Determine the (x, y) coordinate at the center of the cell enclosing the given text.  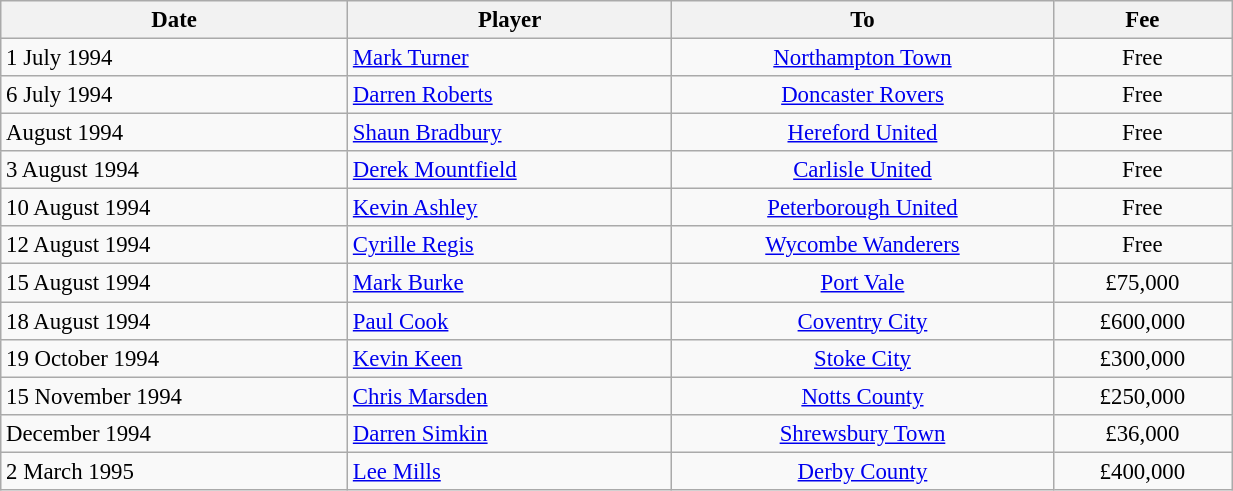
Darren Roberts (510, 95)
Darren Simkin (510, 433)
£36,000 (1142, 433)
Cyrille Regis (510, 245)
£75,000 (1142, 283)
Shrewsbury Town (862, 433)
To (862, 20)
Lee Mills (510, 471)
Kevin Keen (510, 358)
Derek Mountfield (510, 170)
10 August 1994 (174, 208)
Notts County (862, 396)
December 1994 (174, 433)
Mark Turner (510, 58)
6 July 1994 (174, 95)
Date (174, 20)
2 March 1995 (174, 471)
Derby County (862, 471)
Kevin Ashley (510, 208)
15 August 1994 (174, 283)
Carlisle United (862, 170)
£300,000 (1142, 358)
Fee (1142, 20)
Northampton Town (862, 58)
1 July 1994 (174, 58)
Peterborough United (862, 208)
Player (510, 20)
Chris Marsden (510, 396)
Coventry City (862, 321)
Shaun Bradbury (510, 133)
Doncaster Rovers (862, 95)
Wycombe Wanderers (862, 245)
18 August 1994 (174, 321)
Hereford United (862, 133)
£400,000 (1142, 471)
19 October 1994 (174, 358)
Port Vale (862, 283)
£600,000 (1142, 321)
Stoke City (862, 358)
£250,000 (1142, 396)
3 August 1994 (174, 170)
15 November 1994 (174, 396)
12 August 1994 (174, 245)
Paul Cook (510, 321)
Mark Burke (510, 283)
August 1994 (174, 133)
